Determine the [x, y] coordinate at the center of the cell enclosing the given text.  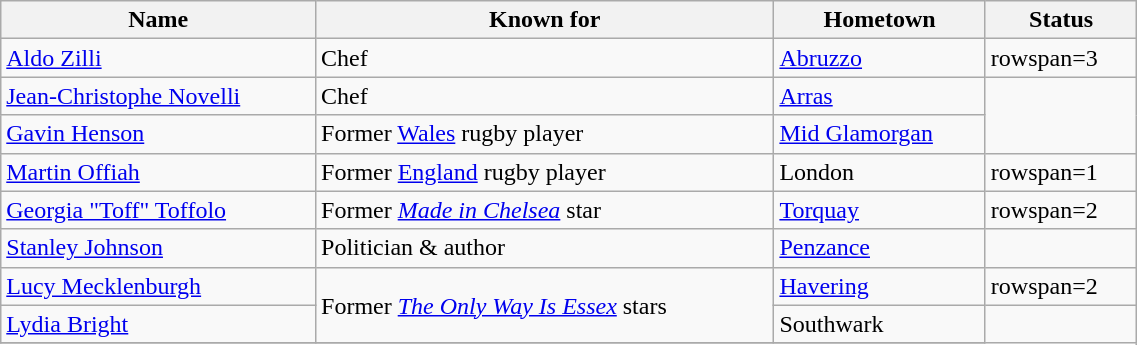
Aldo Zilli [158, 58]
Jean-Christophe Novelli [158, 96]
Lydia Bright [158, 324]
Havering [880, 286]
Former Made in Chelsea star [545, 210]
Southwark [880, 324]
Name [158, 20]
Former Wales rugby player [545, 134]
Stanley Johnson [158, 248]
Penzance [880, 248]
Hometown [880, 20]
rowspan=1 [1061, 172]
Former The Only Way Is Essex stars [545, 305]
Arras [880, 96]
Georgia "Toff" Toffolo [158, 210]
Gavin Henson [158, 134]
Torquay [880, 210]
Abruzzo [880, 58]
rowspan=3 [1061, 58]
Known for [545, 20]
Former England rugby player [545, 172]
Status [1061, 20]
Politician & author [545, 248]
Mid Glamorgan [880, 134]
Lucy Mecklenburgh [158, 286]
London [880, 172]
Martin Offiah [158, 172]
